Search for the cell housing the specified text and yield its [x, y] center coordinate. 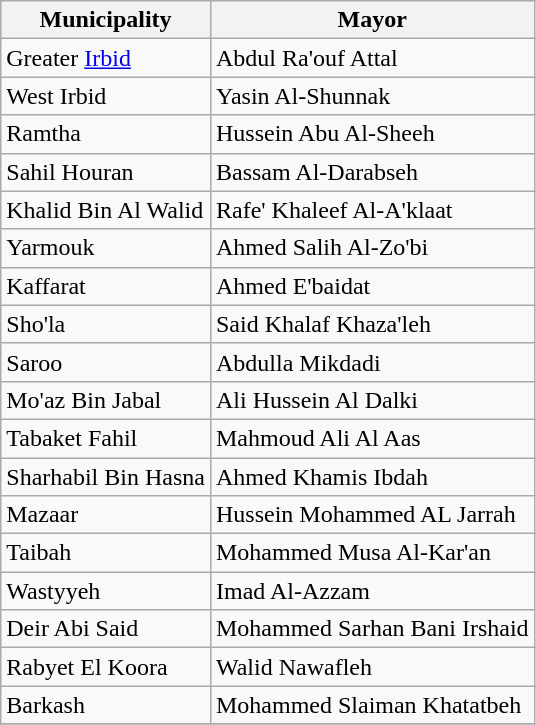
Taibah [106, 553]
West Irbid [106, 96]
Ahmed Khamis Ibdah [372, 477]
Yasin Al-Shunnak [372, 96]
Tabaket Fahil [106, 438]
Khalid Bin Al Walid [106, 210]
Abdul Ra'ouf Attal [372, 58]
Mazaar [106, 515]
Saroo [106, 362]
Imad Al-Azzam [372, 591]
Deir Abi Said [106, 629]
Municipality [106, 20]
Mayor [372, 20]
Ahmed Salih Al-Zo'bi [372, 248]
Mohammed Musa Al-Kar'an [372, 553]
Ramtha [106, 134]
Greater Irbid [106, 58]
Ahmed E'baidat [372, 286]
Hussein Abu Al-Sheeh [372, 134]
Sahil Houran [106, 172]
Sho'la [106, 324]
Kaffarat [106, 286]
Wastyyeh [106, 591]
Yarmouk [106, 248]
Barkash [106, 705]
Ali Hussein Al Dalki [372, 400]
Said Khalaf Khaza'leh [372, 324]
Mahmoud Ali Al Aas [372, 438]
Mohammed Slaiman Khatatbeh [372, 705]
Abdulla Mikdadi [372, 362]
Bassam Al-Darabseh [372, 172]
Mohammed Sarhan Bani Irshaid [372, 629]
Mo'az Bin Jabal [106, 400]
Rafe' Khaleef Al-A'klaat [372, 210]
Walid Nawafleh [372, 667]
Hussein Mohammed AL Jarrah [372, 515]
Rabyet El Koora [106, 667]
Sharhabil Bin Hasna [106, 477]
